Return (X, Y) of the center of cell containing provided text 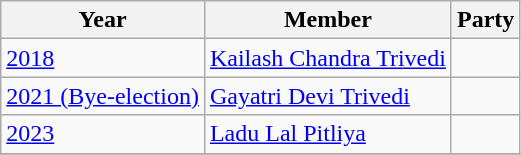
Year (103, 20)
2021 (Bye-election) (103, 96)
2023 (103, 134)
2018 (103, 58)
Member (328, 20)
Gayatri Devi Trivedi (328, 96)
Party (485, 20)
Kailash Chandra Trivedi (328, 58)
Ladu Lal Pitliya (328, 134)
